Pinpoint the cell where the given text exists, returning its (x, y) midpoint coordinate. 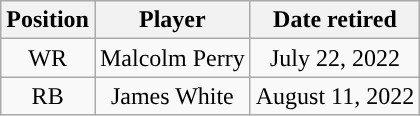
RB (48, 96)
August 11, 2022 (335, 96)
Date retired (335, 20)
WR (48, 58)
July 22, 2022 (335, 58)
Malcolm Perry (172, 58)
Player (172, 20)
James White (172, 96)
Position (48, 20)
